Determine the (x, y) coordinate at the center of the cell enclosing the given text.  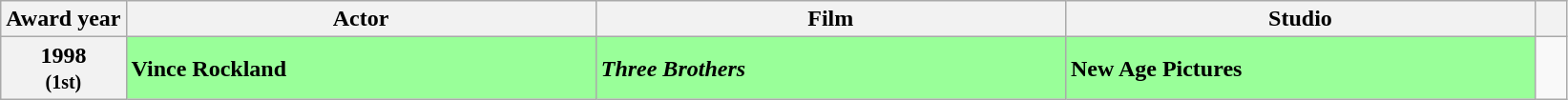
New Age Pictures (1300, 69)
Vince Rockland (361, 69)
Three Brothers (830, 69)
Actor (361, 19)
1998(1st) (63, 69)
Award year (63, 19)
Studio (1300, 19)
Film (830, 19)
